Output the [X, Y] coordinate of the center of the cell containing the given text.  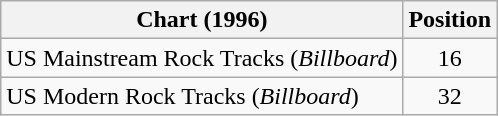
32 [450, 96]
US Mainstream Rock Tracks (Billboard) [202, 58]
US Modern Rock Tracks (Billboard) [202, 96]
Position [450, 20]
16 [450, 58]
Chart (1996) [202, 20]
